Scan for the cell matching the given text and deliver its (X, Y) coordinate at center. 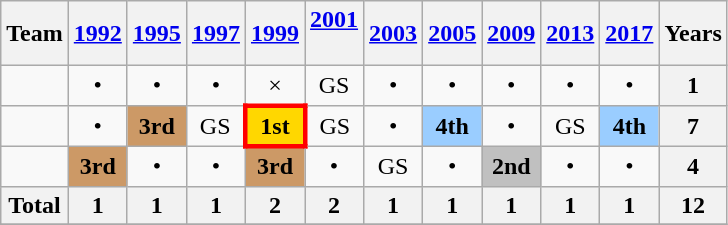
2001 (334, 34)
1997 (216, 34)
1999 (274, 34)
× (274, 86)
1st (274, 126)
4 (693, 166)
2005 (452, 34)
2nd (512, 166)
12 (693, 205)
2003 (394, 34)
1992 (98, 34)
2009 (512, 34)
2017 (630, 34)
Years (693, 34)
2013 (570, 34)
Total (35, 205)
Team (35, 34)
1995 (156, 34)
7 (693, 126)
